Identify which cell holds the provided text, then report its [X, Y] central coordinate. 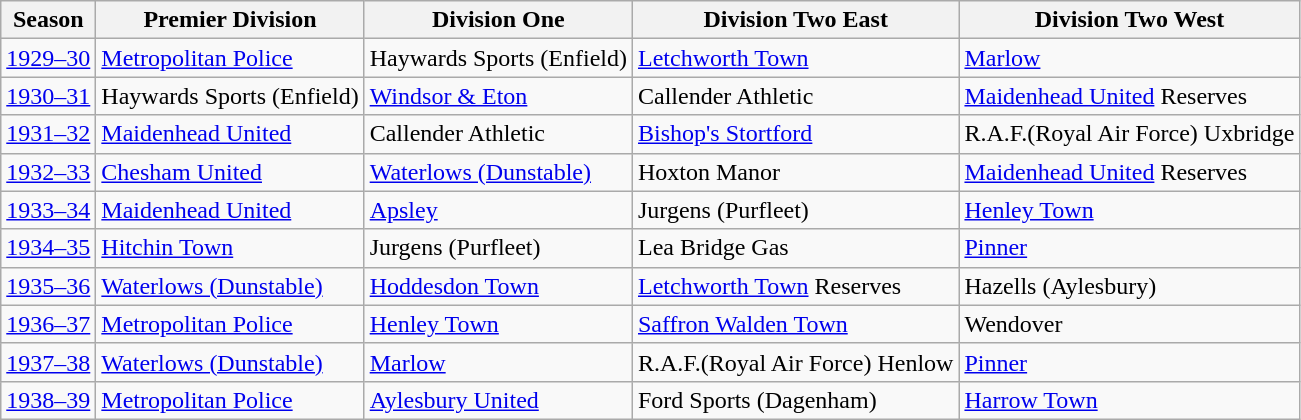
Lea Bridge Gas [795, 248]
Season [48, 20]
Windsor & Eton [498, 96]
1935–36 [48, 286]
Hitchin Town [230, 248]
Apsley [498, 210]
R.A.F.(Royal Air Force) Henlow [795, 362]
R.A.F.(Royal Air Force) Uxbridge [1130, 134]
Letchworth Town Reserves [795, 286]
Wendover [1130, 324]
Harrow Town [1130, 400]
Bishop's Stortford [795, 134]
1929–30 [48, 58]
1937–38 [48, 362]
1938–39 [48, 400]
Saffron Walden Town [795, 324]
Division One [498, 20]
1931–32 [48, 134]
1934–35 [48, 248]
Letchworth Town [795, 58]
Hazells (Aylesbury) [1130, 286]
Chesham United [230, 172]
1933–34 [48, 210]
Division Two West [1130, 20]
Hoxton Manor [795, 172]
Division Two East [795, 20]
Ford Sports (Dagenham) [795, 400]
Hoddesdon Town [498, 286]
1930–31 [48, 96]
Premier Division [230, 20]
1936–37 [48, 324]
Aylesbury United [498, 400]
1932–33 [48, 172]
